Find where the given text appears and provide that cell's center as (x, y) coordinate. 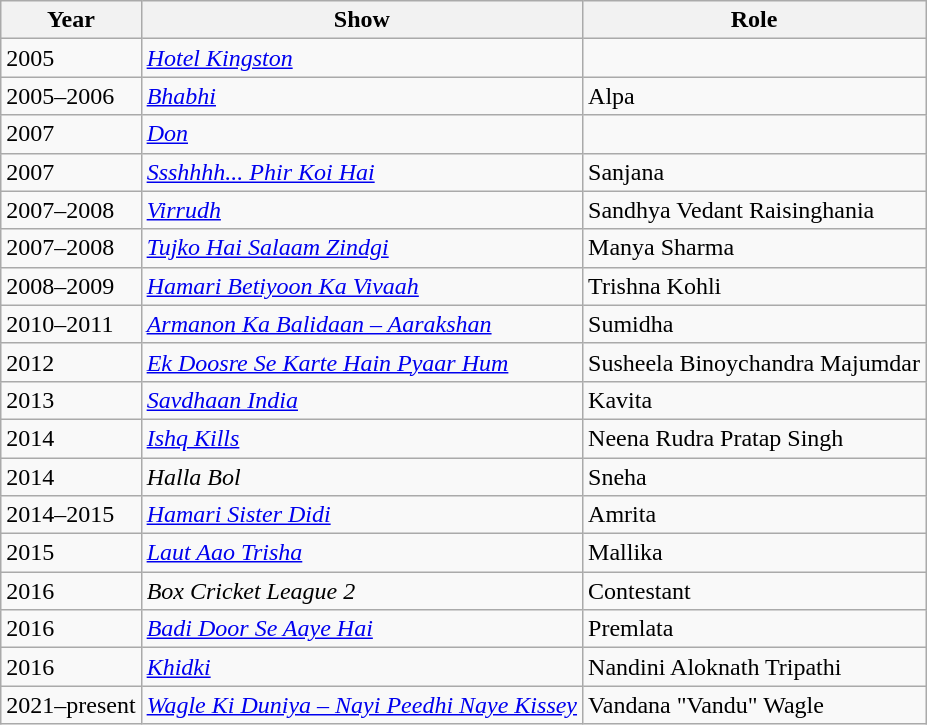
Vandana "Vandu" Wagle (754, 705)
Hamari Sister Didi (362, 515)
2012 (71, 362)
Alpa (754, 96)
2008–2009 (71, 286)
Sumidha (754, 324)
Nandini Aloknath Tripathi (754, 667)
2010–2011 (71, 324)
Hotel Kingston (362, 58)
Kavita (754, 400)
2005 (71, 58)
Box Cricket League 2 (362, 591)
Amrita (754, 515)
Mallika (754, 553)
Hamari Betiyoon Ka Vivaah (362, 286)
Khidki (362, 667)
2005–2006 (71, 96)
Tujko Hai Salaam Zindgi (362, 248)
2014–2015 (71, 515)
Ssshhhh... Phir Koi Hai (362, 172)
Ishq Kills (362, 438)
Don (362, 134)
Savdhaan India (362, 400)
Role (754, 20)
Badi Door Se Aaye Hai (362, 629)
Trishna Kohli (754, 286)
Sneha (754, 477)
2015 (71, 553)
Wagle Ki Duniya – Nayi Peedhi Naye Kissey (362, 705)
Premlata (754, 629)
Armanon Ka Balidaan – Aarakshan (362, 324)
Susheela Binoychandra Majumdar (754, 362)
Sandhya Vedant Raisinghania (754, 210)
Contestant (754, 591)
Sanjana (754, 172)
Ek Doosre Se Karte Hain Pyaar Hum (362, 362)
2013 (71, 400)
Virrudh (362, 210)
Laut Aao Trisha (362, 553)
Halla Bol (362, 477)
Year (71, 20)
Show (362, 20)
Neena Rudra Pratap Singh (754, 438)
Bhabhi (362, 96)
Manya Sharma (754, 248)
2021–present (71, 705)
